For the text-containing cell, return its midpoint in [X, Y] coordinate format. 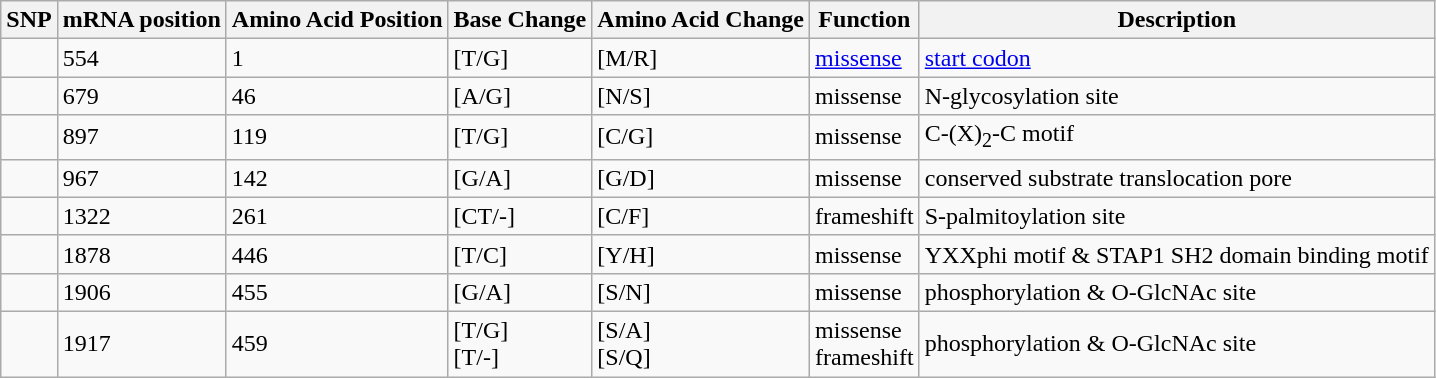
967 [142, 178]
YXXphi motif & STAP1 SH2 domain binding motif [1176, 254]
Base Change [520, 20]
missenseframeshift [865, 344]
frameshift [865, 216]
554 [142, 58]
N-glycosylation site [1176, 96]
[Y/H] [701, 254]
46 [337, 96]
[S/A][S/Q] [701, 344]
1322 [142, 216]
[C/F] [701, 216]
119 [337, 137]
261 [337, 216]
897 [142, 137]
mRNA position [142, 20]
[G/D] [701, 178]
S-palmitoylation site [1176, 216]
1917 [142, 344]
446 [337, 254]
C-(X)2-C motif [1176, 137]
Function [865, 20]
Amino Acid Change [701, 20]
142 [337, 178]
Amino Acid Position [337, 20]
[T/C] [520, 254]
SNP [29, 20]
start codon [1176, 58]
conserved substrate translocation pore [1176, 178]
1906 [142, 292]
[A/G] [520, 96]
[C/G] [701, 137]
[S/N] [701, 292]
1878 [142, 254]
679 [142, 96]
[T/G][T/-] [520, 344]
[M/R] [701, 58]
[N/S] [701, 96]
[CT/-] [520, 216]
455 [337, 292]
1 [337, 58]
Description [1176, 20]
459 [337, 344]
